Identify which cell holds the provided text, then report its (x, y) central coordinate. 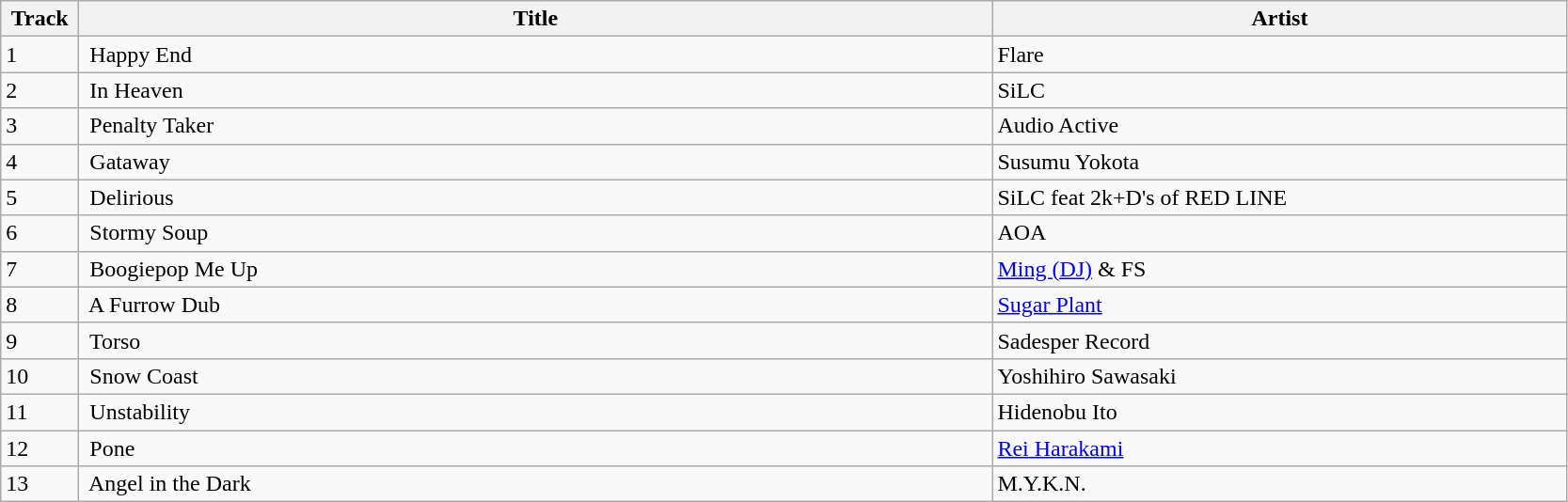
Susumu Yokota (1279, 162)
Track (40, 19)
Artist (1279, 19)
Angel in the Dark (536, 484)
Sugar Plant (1279, 305)
10 (40, 376)
In Heaven (536, 90)
Gataway (536, 162)
Sadesper Record (1279, 340)
9 (40, 340)
Flare (1279, 55)
13 (40, 484)
7 (40, 269)
SiLC feat 2k+D's of RED LINE (1279, 197)
Delirious (536, 197)
4 (40, 162)
3 (40, 126)
Ming (DJ) & FS (1279, 269)
11 (40, 412)
Audio Active (1279, 126)
M.Y.K.N. (1279, 484)
Stormy Soup (536, 233)
Happy End (536, 55)
Hidenobu Ito (1279, 412)
12 (40, 448)
5 (40, 197)
Penalty Taker (536, 126)
SiLC (1279, 90)
8 (40, 305)
Title (536, 19)
1 (40, 55)
Snow Coast (536, 376)
2 (40, 90)
Yoshihiro Sawasaki (1279, 376)
AOA (1279, 233)
Unstability (536, 412)
Pone (536, 448)
Torso (536, 340)
Boogiepop Me Up (536, 269)
A Furrow Dub (536, 305)
6 (40, 233)
Rei Harakami (1279, 448)
